Detect which cell encompasses the target text, then output its [x, y] center coordinate. 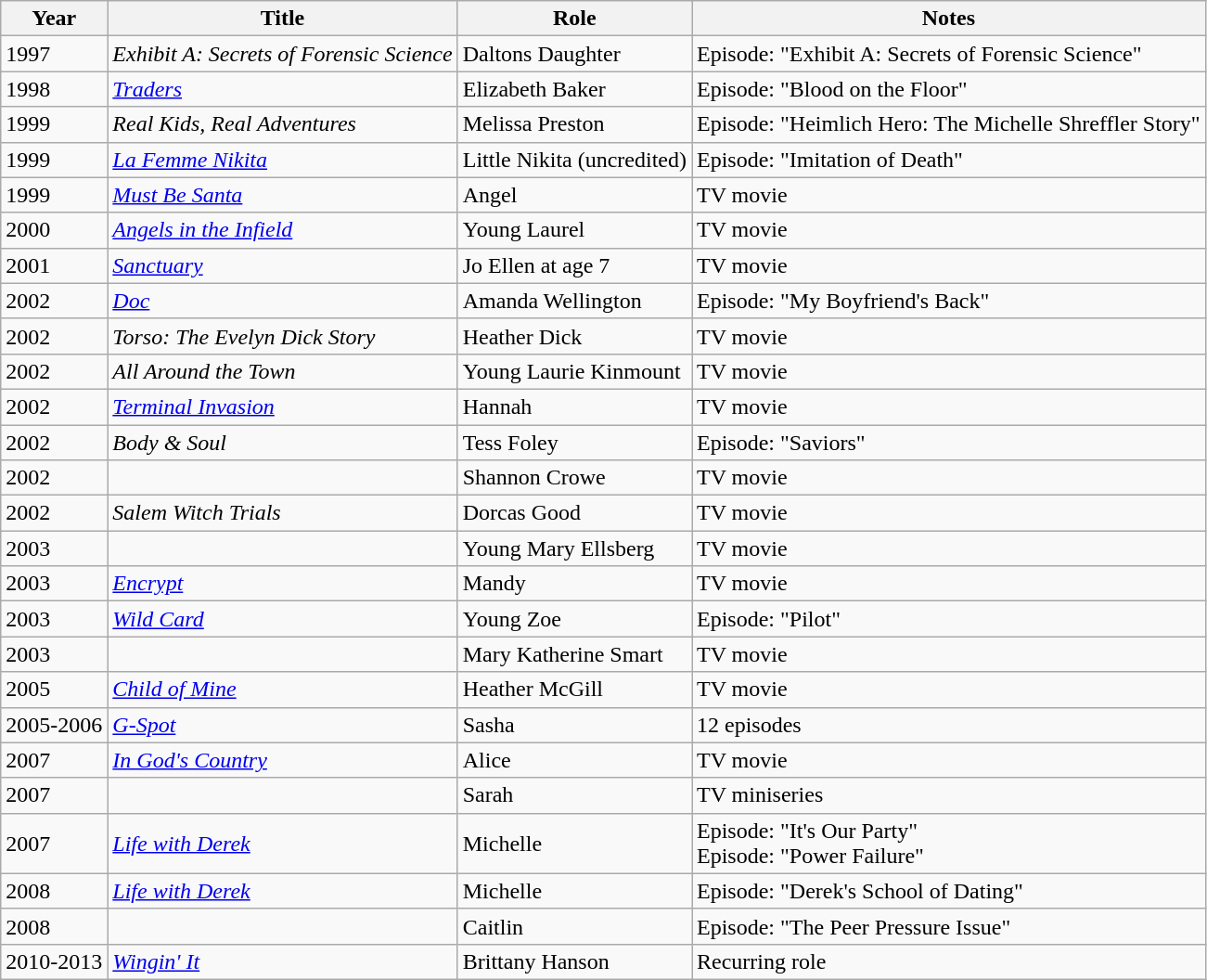
Jo Ellen at age 7 [574, 265]
Wingin' It [282, 961]
Torso: The Evelyn Dick Story [282, 336]
Dorcas Good [574, 513]
Salem Witch Trials [282, 513]
Traders [282, 89]
Amanda Wellington [574, 301]
Notes [949, 19]
Episode: "The Peer Pressure Issue" [949, 926]
Caitlin [574, 926]
Sasha [574, 725]
Year [54, 19]
Recurring role [949, 961]
TV miniseries [949, 795]
Young Mary Ellsberg [574, 548]
Young Zoe [574, 619]
G-Spot [282, 725]
Brittany Hanson [574, 961]
2010-2013 [54, 961]
Wild Card [282, 619]
Episode: "Saviors" [949, 443]
Terminal Invasion [282, 406]
Young Laurel [574, 230]
Hannah [574, 406]
2000 [54, 230]
Episode: "It's Our Party"Episode: "Power Failure" [949, 843]
Heather Dick [574, 336]
Little Nikita (uncredited) [574, 160]
Young Laurie Kinmount [574, 371]
In God's Country [282, 760]
Real Kids, Real Adventures [282, 124]
Alice [574, 760]
Episode: "Derek's School of Dating" [949, 891]
Heather McGill [574, 690]
Episode: "Imitation of Death" [949, 160]
Episode: "Pilot" [949, 619]
2005 [54, 690]
Mary Katherine Smart [574, 654]
Child of Mine [282, 690]
Role [574, 19]
2005-2006 [54, 725]
Daltons Daughter [574, 54]
Tess Foley [574, 443]
All Around the Town [282, 371]
Episode: "My Boyfriend's Back" [949, 301]
Angel [574, 195]
Body & Soul [282, 443]
Must Be Santa [282, 195]
Melissa Preston [574, 124]
Title [282, 19]
Elizabeth Baker [574, 89]
Doc [282, 301]
Exhibit A: Secrets of Forensic Science [282, 54]
Angels in the Infield [282, 230]
Encrypt [282, 584]
Episode: "Blood on the Floor" [949, 89]
Episode: "Heimlich Hero: The Michelle Shreffler Story" [949, 124]
2001 [54, 265]
1998 [54, 89]
Sanctuary [282, 265]
Shannon Crowe [574, 478]
Episode: "Exhibit A: Secrets of Forensic Science" [949, 54]
1997 [54, 54]
12 episodes [949, 725]
Sarah [574, 795]
La Femme Nikita [282, 160]
Mandy [574, 584]
